Pinpoint the cell where the given text exists, returning its (x, y) midpoint coordinate. 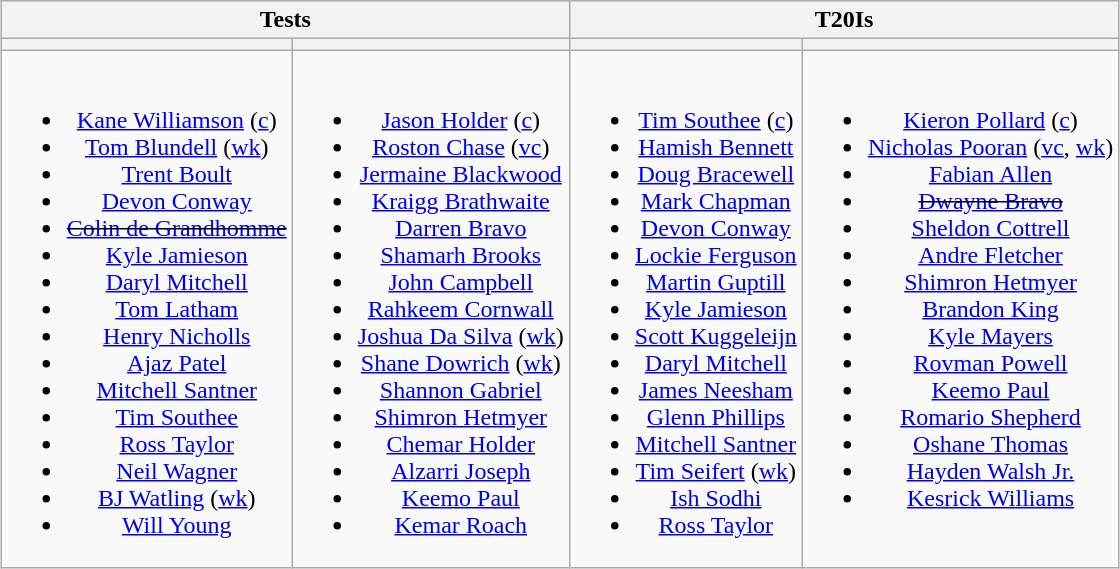
T20Is (844, 20)
Tests (285, 20)
